Provide the [X, Y] coordinate of the cell's center where the given text is located.  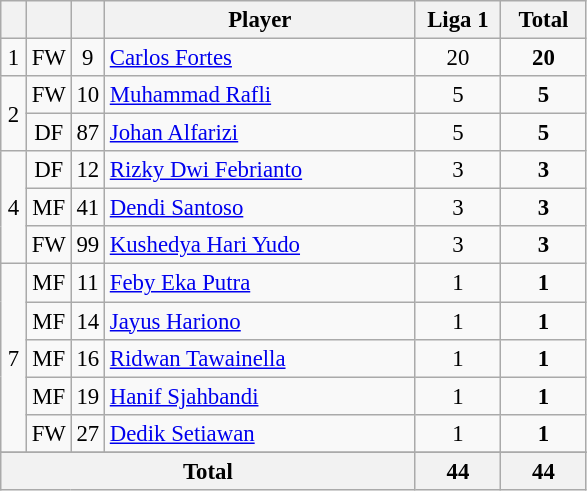
Rizky Dwi Febrianto [260, 170]
7 [14, 358]
Dendi Santoso [260, 208]
19 [88, 396]
12 [88, 170]
9 [88, 58]
Muhammad Rafli [260, 95]
99 [88, 245]
11 [88, 283]
87 [88, 133]
2 [14, 114]
27 [88, 433]
14 [88, 321]
4 [14, 208]
Johan Alfarizi [260, 133]
Feby Eka Putra [260, 283]
16 [88, 358]
Player [260, 20]
41 [88, 208]
Kushedya Hari Yudo [260, 245]
Hanif Sjahbandi [260, 396]
Carlos Fortes [260, 58]
10 [88, 95]
Dedik Setiawan [260, 433]
Jayus Hariono [260, 321]
Liga 1 [458, 20]
Ridwan Tawainella [260, 358]
